Pinpoint the cell where the given text exists, returning its (X, Y) midpoint coordinate. 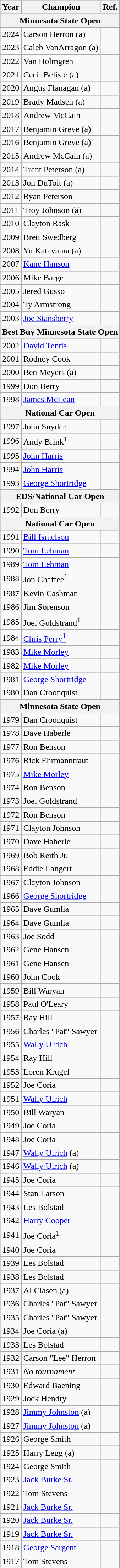
1974 (11, 787)
2000 (11, 372)
1937 (11, 1290)
1987 (11, 593)
1971 (11, 828)
1929 (11, 1399)
Bob Reith Jr. (61, 855)
1942 (11, 1220)
Joel Goldstrand1 (61, 622)
2014 (11, 170)
1999 (11, 386)
1989 (11, 564)
1934 (11, 1331)
Caleb VanArragon (a) (61, 48)
Year (11, 7)
1935 (11, 1317)
1923 (11, 1480)
Stan Larson (61, 1193)
1918 (11, 1547)
1919 (11, 1534)
1968 (11, 869)
Rodney Cook (61, 359)
2010 (11, 224)
1997 (11, 427)
1980 (11, 693)
1944 (11, 1193)
2006 (11, 278)
Andrew McCain (a) (61, 156)
1991 (11, 537)
2016 (11, 142)
1978 (11, 733)
Ryan Peterson (61, 197)
1932 (11, 1358)
1931 (11, 1371)
1926 (11, 1439)
1936 (11, 1304)
Rick Ehrmanntraut (61, 760)
1990 (11, 551)
1966 (11, 896)
1951 (11, 1099)
1924 (11, 1466)
1967 (11, 882)
2002 (11, 345)
1948 (11, 1139)
1988 (11, 579)
James McLean (61, 400)
Trent Peterson (a) (61, 170)
2011 (11, 210)
EDS/National Car Open (60, 496)
1943 (11, 1207)
Joe Stansberry (61, 318)
2005 (11, 291)
George Sargent (61, 1547)
Brady Madsen (a) (61, 102)
Kane Hanson (61, 264)
Joel Goldstrand (61, 801)
1986 (11, 607)
David Tentis (61, 345)
No tournament (61, 1371)
1994 (11, 469)
Joe Sodd (61, 936)
2003 (11, 318)
1957 (11, 1017)
1983 (11, 652)
1962 (11, 950)
1961 (11, 963)
Yu Katayama (a) (61, 251)
1969 (11, 855)
2013 (11, 183)
Paul O'Leary (61, 1004)
1979 (11, 720)
Mike Barge (61, 278)
1970 (11, 842)
Ref. (110, 7)
2023 (11, 48)
1950 (11, 1112)
1984 (11, 638)
1972 (11, 814)
1965 (11, 909)
1945 (11, 1180)
1938 (11, 1277)
Troy Johnson (a) (61, 210)
2020 (11, 88)
Cecil Belisle (a) (61, 75)
1982 (11, 666)
1917 (11, 1561)
1920 (11, 1520)
1955 (11, 1044)
Ty Armstrong (61, 305)
Champion (61, 7)
Jim Sorenson (61, 607)
2004 (11, 305)
Edward Baening (61, 1385)
Kevin Cashman (61, 593)
1939 (11, 1263)
1993 (11, 483)
1985 (11, 622)
1963 (11, 936)
Harry Cooper (61, 1220)
1953 (11, 1072)
John Snyder (61, 427)
Chris Perry1 (61, 638)
2008 (11, 251)
1927 (11, 1426)
2021 (11, 75)
1940 (11, 1250)
2022 (11, 61)
Van Holmgren (61, 61)
2007 (11, 264)
Bill Israelson (61, 537)
1928 (11, 1412)
Al Clasen (a) (61, 1290)
2012 (11, 197)
1998 (11, 400)
Jock Hendry (61, 1399)
1925 (11, 1453)
2015 (11, 156)
2018 (11, 115)
1958 (11, 1004)
1921 (11, 1507)
Jon DuToit (a) (61, 183)
1954 (11, 1058)
Andrew McCain (61, 115)
1930 (11, 1385)
1981 (11, 679)
2024 (11, 34)
Eddie Langert (61, 869)
Harry Legg (a) (61, 1453)
Andy Brink1 (61, 441)
2009 (11, 237)
Jon Chaffee1 (61, 579)
1947 (11, 1153)
Ben Meyers (a) (61, 372)
1976 (11, 760)
1922 (11, 1493)
1964 (11, 923)
2001 (11, 359)
Clayton Rask (61, 224)
1995 (11, 456)
1949 (11, 1126)
2017 (11, 129)
Jered Gusso (61, 291)
1933 (11, 1344)
1973 (11, 801)
1959 (11, 990)
Carson "Lee" Herron (61, 1358)
Joe Coria (a) (61, 1331)
1975 (11, 774)
Best Buy Minnesota State Open (60, 332)
Brett Swedberg (61, 237)
Joe Coria1 (61, 1235)
1977 (11, 747)
1956 (11, 1031)
1992 (11, 510)
2019 (11, 102)
1941 (11, 1235)
Angus Flanagan (a) (61, 88)
Loren Krugel (61, 1072)
1952 (11, 1085)
1946 (11, 1166)
Carson Herron (a) (61, 34)
1960 (11, 977)
1996 (11, 441)
John Cook (61, 977)
